Search for the cell housing the specified text and yield its (X, Y) center coordinate. 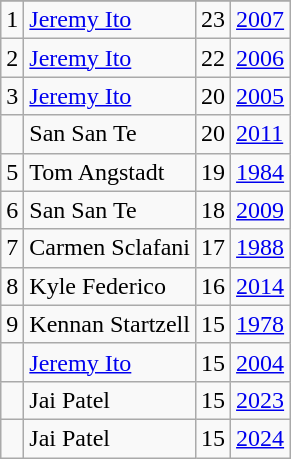
7 (12, 248)
1 (12, 20)
Carmen Sclafani (110, 248)
6 (12, 210)
2024 (260, 438)
2009 (260, 210)
2006 (260, 58)
23 (212, 20)
1978 (260, 324)
5 (12, 172)
2023 (260, 400)
22 (212, 58)
Kennan Startzell (110, 324)
17 (212, 248)
Kyle Federico (110, 286)
2005 (260, 96)
9 (12, 324)
16 (212, 286)
Tom Angstadt (110, 172)
3 (12, 96)
19 (212, 172)
18 (212, 210)
1988 (260, 248)
1984 (260, 172)
2011 (260, 134)
2 (12, 58)
2014 (260, 286)
2004 (260, 362)
8 (12, 286)
2007 (260, 20)
